From the cell containing the given text, extract its center point as [x, y] coordinate. 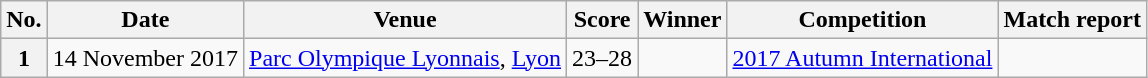
2017 Autumn International [862, 58]
Date [145, 20]
Parc Olympique Lyonnais, Lyon [406, 58]
1 [24, 58]
Venue [406, 20]
23–28 [602, 58]
Competition [862, 20]
No. [24, 20]
Winner [682, 20]
Score [602, 20]
Match report [1072, 20]
14 November 2017 [145, 58]
